For the text-containing cell, return its midpoint in (X, Y) coordinate format. 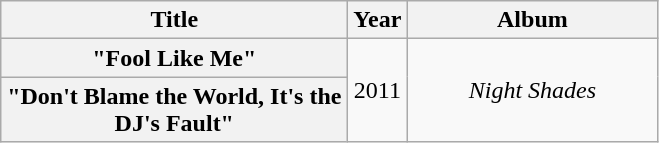
Year (378, 20)
2011 (378, 90)
Night Shades (532, 90)
"Don't Blame the World, It's the DJ's Fault" (174, 110)
"Fool Like Me" (174, 58)
Album (532, 20)
Title (174, 20)
